Find where the given text appears and provide that cell's center as (x, y) coordinate. 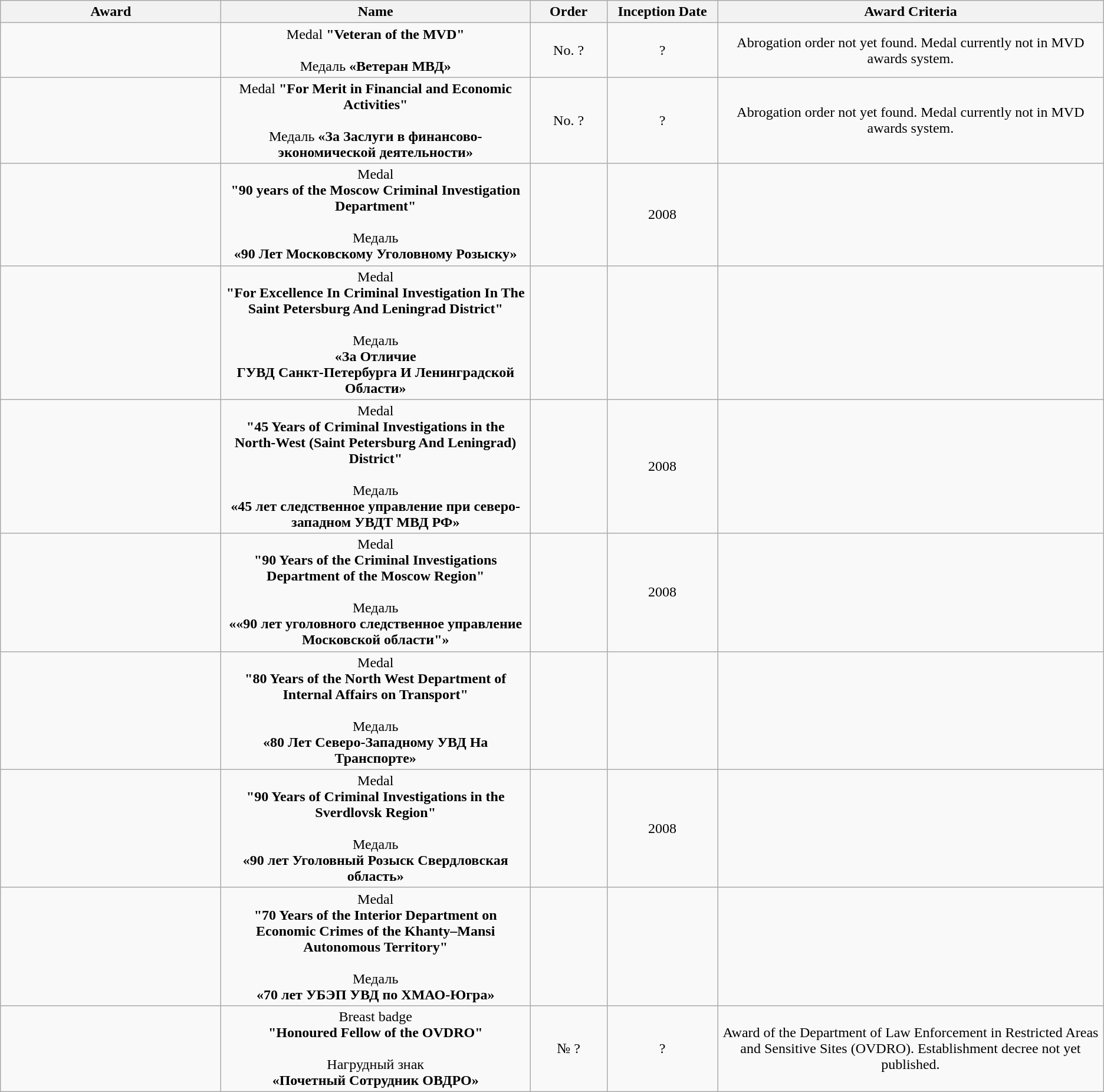
Medal"90 Years of Criminal Investigations in the Sverdlovsk Region"Медаль«90 лет Уголовный Розыск Свердловская область» (376, 828)
№ ? (569, 1048)
Award of the Department of Law Enforcement in Restricted Areas and Sensitive Sites (OVDRO). Establishment decree not yet published. (911, 1048)
Medal"90 Years of the Criminal Investigations Department of the Moscow Region"Медаль««90 лет уголовного следственное управление Московской области"» (376, 592)
Medal "For Merit in Financial and Economic Activities"Медаль «За Заслуги в финансово-экономической деятельности» (376, 120)
Medal"80 Years of the North West Department of Internal Affairs on Transport"Медаль«80 Лет Северо-Западному УВД На Транспорте» (376, 710)
Medal "Veteran of the MVD"Медаль «Ветеран МВД» (376, 50)
Name (376, 12)
Breast badge"Honoured Fellow of the OVDRO"Нагрудный знак«Почетный Сотрудник ОВДРО» (376, 1048)
Order (569, 12)
Inception Date (663, 12)
Medal"90 years of the Moscow Criminal Investigation Department"Медаль«90 Лет Московскому Уголовному Розыску» (376, 215)
Medal"70 Years of the Interior Department on Economic Crimes of the Khanty–Mansi Autonomous Territory"Медаль«70 лет УБЭП УВД по ХМАО-Югра» (376, 946)
Award (111, 12)
Award Criteria (911, 12)
